Extract the [X, Y] coordinate from the center of the cell holding the provided text.  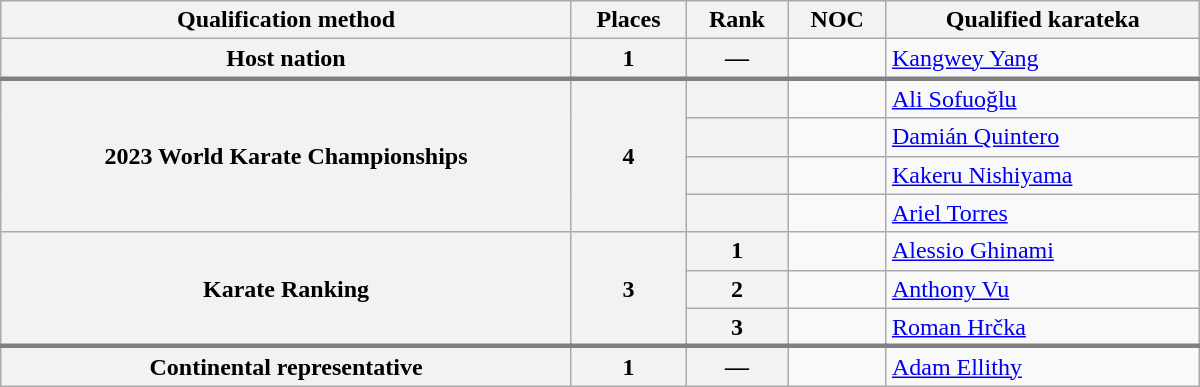
Ali Sofuoğlu [1042, 98]
4 [628, 155]
Damián Quintero [1042, 137]
2023 World Karate Championships [286, 155]
Ariel Torres [1042, 213]
Roman Hrčka [1042, 327]
2 [737, 289]
Continental representative [286, 366]
Rank [737, 20]
Karate Ranking [286, 289]
Places [628, 20]
Qualified karateka [1042, 20]
Qualification method [286, 20]
Host nation [286, 59]
Anthony Vu [1042, 289]
Alessio Ghinami [1042, 251]
Kangwey Yang [1042, 59]
NOC [837, 20]
Kakeru Nishiyama [1042, 175]
Adam Ellithy [1042, 366]
